Locate the cell with the specified text and output its [X, Y] center coordinate. 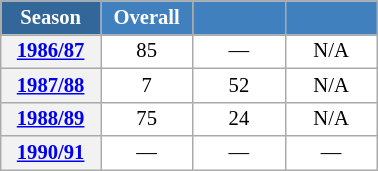
85 [146, 51]
Season [51, 17]
75 [146, 119]
1990/91 [51, 153]
1987/88 [51, 85]
1988/89 [51, 119]
Overall [146, 17]
52 [239, 85]
1986/87 [51, 51]
7 [146, 85]
24 [239, 119]
